Locate the cell with the specified text and output its (x, y) center coordinate. 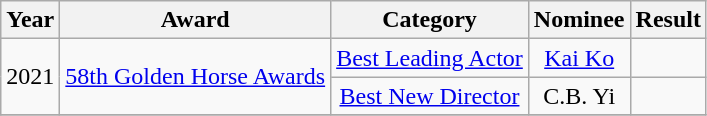
C.B. Yi (579, 96)
Award (196, 20)
Nominee (579, 20)
Best Leading Actor (430, 58)
Kai Ko (579, 58)
Category (430, 20)
2021 (30, 77)
Result (668, 20)
Year (30, 20)
Best New Director (430, 96)
58th Golden Horse Awards (196, 77)
